Pinpoint the cell where the given text exists, returning its [x, y] midpoint coordinate. 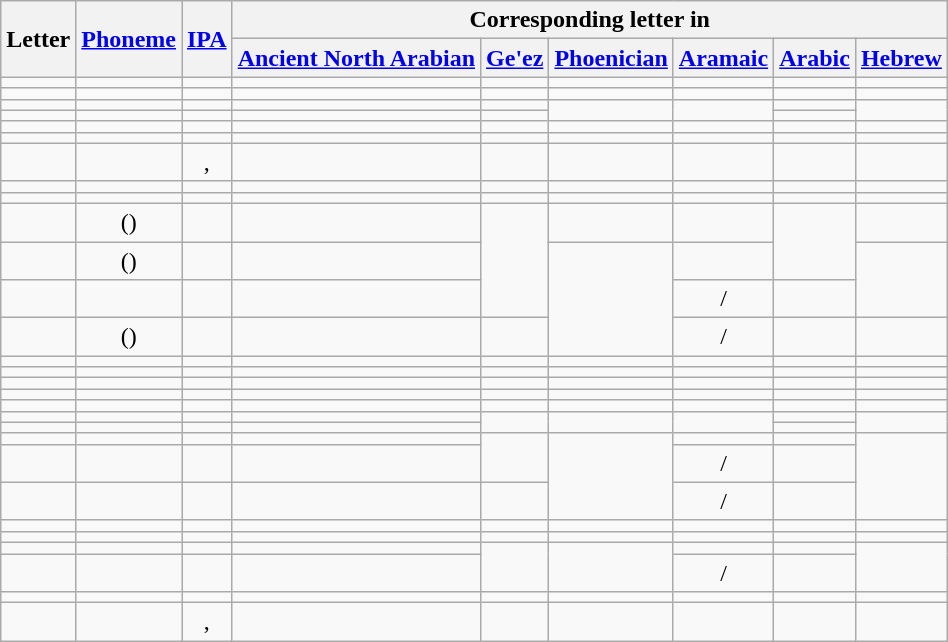
Phoenician [611, 58]
IPA [208, 39]
Phoneme [129, 39]
Aramaic [723, 58]
Corresponding letter in [590, 20]
Letter [38, 39]
Ge'ez [515, 58]
Arabic [815, 58]
Ancient North Arabian [356, 58]
Hebrew [901, 58]
